Pinpoint the cell where the given text exists, returning its (X, Y) midpoint coordinate. 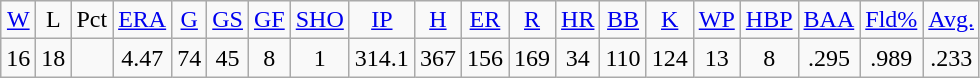
.295 (829, 58)
H (438, 20)
Fld% (892, 20)
45 (228, 58)
SHO (320, 20)
34 (578, 58)
156 (484, 58)
W (18, 20)
314.1 (382, 58)
HR (578, 20)
Avg. (952, 20)
1 (320, 58)
G (190, 20)
110 (623, 58)
R (532, 20)
.989 (892, 58)
IP (382, 20)
ERA (142, 20)
GF (269, 20)
4.47 (142, 58)
13 (716, 58)
124 (670, 58)
74 (190, 58)
HBP (769, 20)
L (54, 20)
K (670, 20)
BAA (829, 20)
WP (716, 20)
169 (532, 58)
16 (18, 58)
Pct (92, 20)
.233 (952, 58)
BB (623, 20)
18 (54, 58)
GS (228, 20)
367 (438, 58)
ER (484, 20)
